Scan for the cell matching the given text and deliver its [X, Y] coordinate at center. 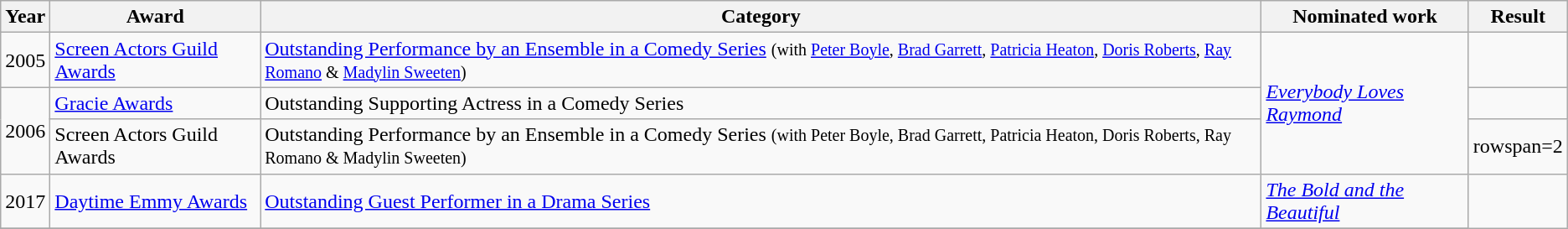
Year [25, 17]
Everybody Loves Raymond [1365, 103]
Result [1518, 17]
Gracie Awards [156, 103]
2006 [25, 131]
Outstanding Guest Performer in a Drama Series [761, 201]
Award [156, 17]
Nominated work [1365, 17]
2005 [25, 60]
The Bold and the Beautiful [1365, 201]
Daytime Emmy Awards [156, 201]
2017 [25, 201]
Category [761, 17]
rowspan=2 [1518, 146]
Outstanding Supporting Actress in a Comedy Series [761, 103]
